Detect which cell encompasses the target text, then output its (X, Y) center coordinate. 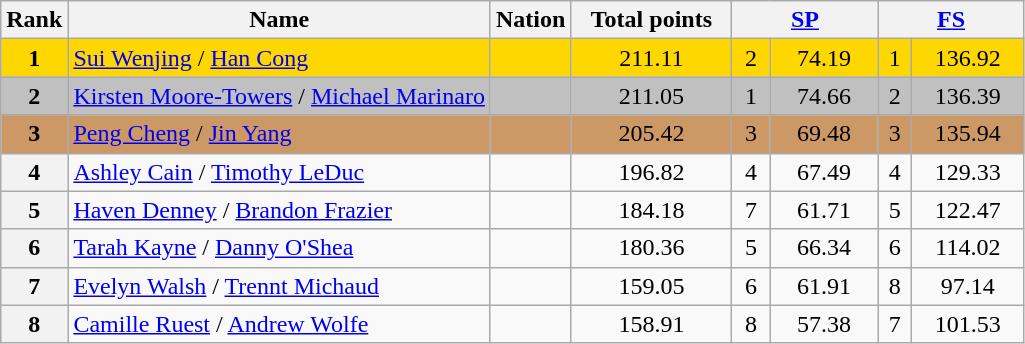
211.05 (652, 96)
67.49 (824, 172)
FS (951, 20)
57.38 (824, 324)
114.02 (968, 248)
Haven Denney / Brandon Frazier (280, 210)
Evelyn Walsh / Trennt Michaud (280, 286)
74.66 (824, 96)
Peng Cheng / Jin Yang (280, 134)
180.36 (652, 248)
61.91 (824, 286)
136.92 (968, 58)
101.53 (968, 324)
205.42 (652, 134)
136.39 (968, 96)
159.05 (652, 286)
74.19 (824, 58)
135.94 (968, 134)
122.47 (968, 210)
184.18 (652, 210)
211.11 (652, 58)
97.14 (968, 286)
Nation (530, 20)
SP (805, 20)
Kirsten Moore-Towers / Michael Marinaro (280, 96)
Tarah Kayne / Danny O'Shea (280, 248)
Camille Ruest / Andrew Wolfe (280, 324)
Rank (34, 20)
Ashley Cain / Timothy LeDuc (280, 172)
158.91 (652, 324)
Sui Wenjing / Han Cong (280, 58)
Total points (652, 20)
129.33 (968, 172)
196.82 (652, 172)
Name (280, 20)
69.48 (824, 134)
66.34 (824, 248)
61.71 (824, 210)
